Extract the (X, Y) coordinate from the center of the cell holding the provided text.  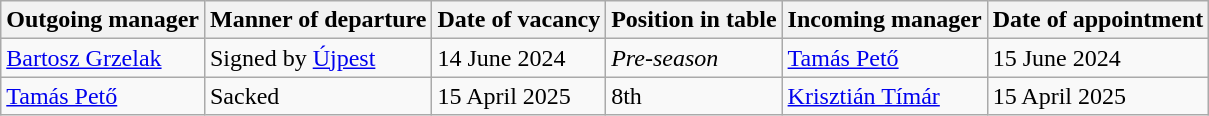
15 June 2024 (1098, 58)
Date of appointment (1098, 20)
Bartosz Grzelak (103, 58)
Incoming manager (884, 20)
Signed by Újpest (318, 58)
Date of vacancy (519, 20)
Position in table (694, 20)
14 June 2024 (519, 58)
Pre-season (694, 58)
Outgoing manager (103, 20)
Krisztián Tímár (884, 96)
8th (694, 96)
Manner of departure (318, 20)
Sacked (318, 96)
